Scan for the cell matching the given text and deliver its [x, y] coordinate at center. 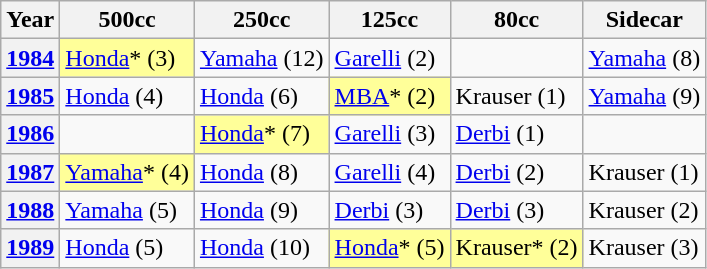
1986 [30, 134]
1988 [30, 210]
250cc [262, 20]
500cc [128, 20]
MBA* (2) [390, 96]
Yamaha (5) [128, 210]
Yamaha* (4) [128, 172]
Garelli (2) [390, 58]
1984 [30, 58]
80cc [516, 20]
1987 [30, 172]
Honda* (3) [128, 58]
Sidecar [644, 20]
Yamaha (12) [262, 58]
125cc [390, 20]
Honda (9) [262, 210]
Honda (6) [262, 96]
1989 [30, 248]
Krauser* (2) [516, 248]
Honda (8) [262, 172]
Derbi (1) [516, 134]
Yamaha (9) [644, 96]
Honda (10) [262, 248]
Derbi (2) [516, 172]
Yamaha (8) [644, 58]
Krauser (2) [644, 210]
Honda* (5) [390, 248]
Honda* (7) [262, 134]
1985 [30, 96]
Honda (5) [128, 248]
Year [30, 20]
Garelli (4) [390, 172]
Krauser (3) [644, 248]
Honda (4) [128, 96]
Garelli (3) [390, 134]
